Pinpoint the cell where the given text exists, returning its [x, y] midpoint coordinate. 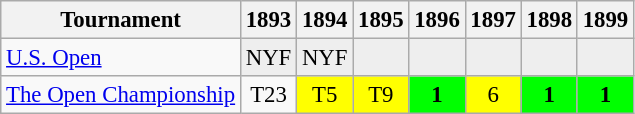
T9 [381, 95]
1899 [605, 20]
6 [493, 95]
1898 [549, 20]
1894 [325, 20]
1895 [381, 20]
T23 [268, 95]
Tournament [121, 20]
U.S. Open [121, 58]
T5 [325, 95]
1897 [493, 20]
1893 [268, 20]
The Open Championship [121, 95]
1896 [437, 20]
